Find where the given text appears and provide that cell's center as (x, y) coordinate. 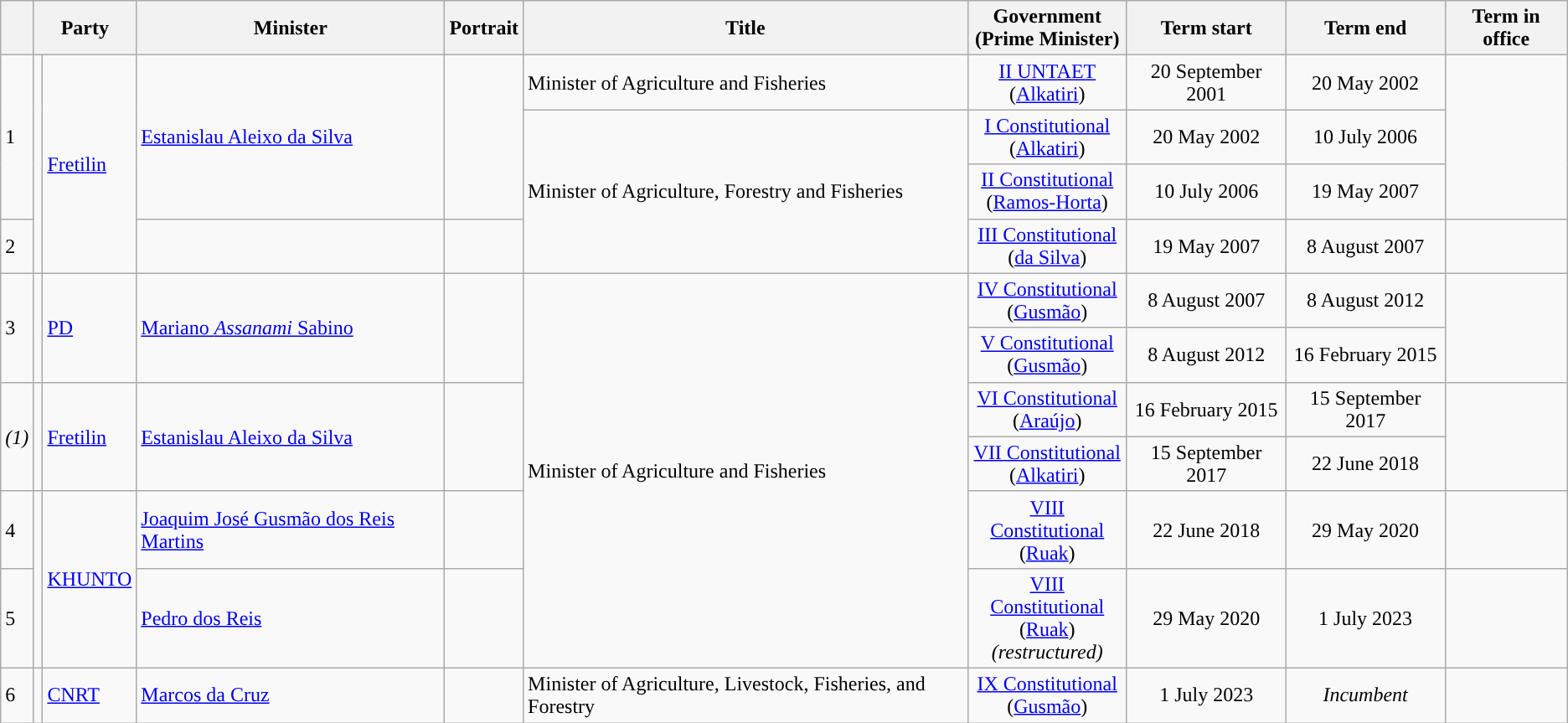
KHUNTO (90, 580)
VIII Constitutional(Ruak)(restructured) (1047, 618)
Mariano Assanami Sabino (291, 328)
Party (85, 28)
(1) (17, 436)
3 (17, 328)
V Constitutional(Gusmão) (1047, 355)
I Constitutional(Alkatiri) (1047, 137)
Marcos da Cruz (291, 695)
1 (17, 137)
Joaquim José Gusmão dos Reis Martins (291, 529)
Term start (1206, 28)
4 (17, 529)
Term end (1365, 28)
II Constitutional(Ramos-Horta) (1047, 191)
CNRT (90, 695)
Minister (291, 28)
Government(Prime Minister) (1047, 28)
II UNTAET(Alkatiri) (1047, 82)
Incumbent (1365, 695)
III Constitutional(da Silva) (1047, 246)
PD (90, 328)
Portrait (484, 28)
2 (17, 246)
VII Constitutional(Alkatiri) (1047, 464)
5 (17, 618)
VIII Constitutional(Ruak) (1047, 529)
IV Constitutional(Gusmão) (1047, 300)
Minister of Agriculture, Forestry and Fisheries (745, 191)
Pedro dos Reis (291, 618)
20 September 2001 (1206, 82)
6 (17, 695)
IX Constitutional(Gusmão) (1047, 695)
Title (745, 28)
Minister of Agriculture, Livestock, Fisheries, and Forestry (745, 695)
Term in office (1506, 28)
VI Constitutional(Araújo) (1047, 409)
